Detect which cell encompasses the target text, then output its (X, Y) center coordinate. 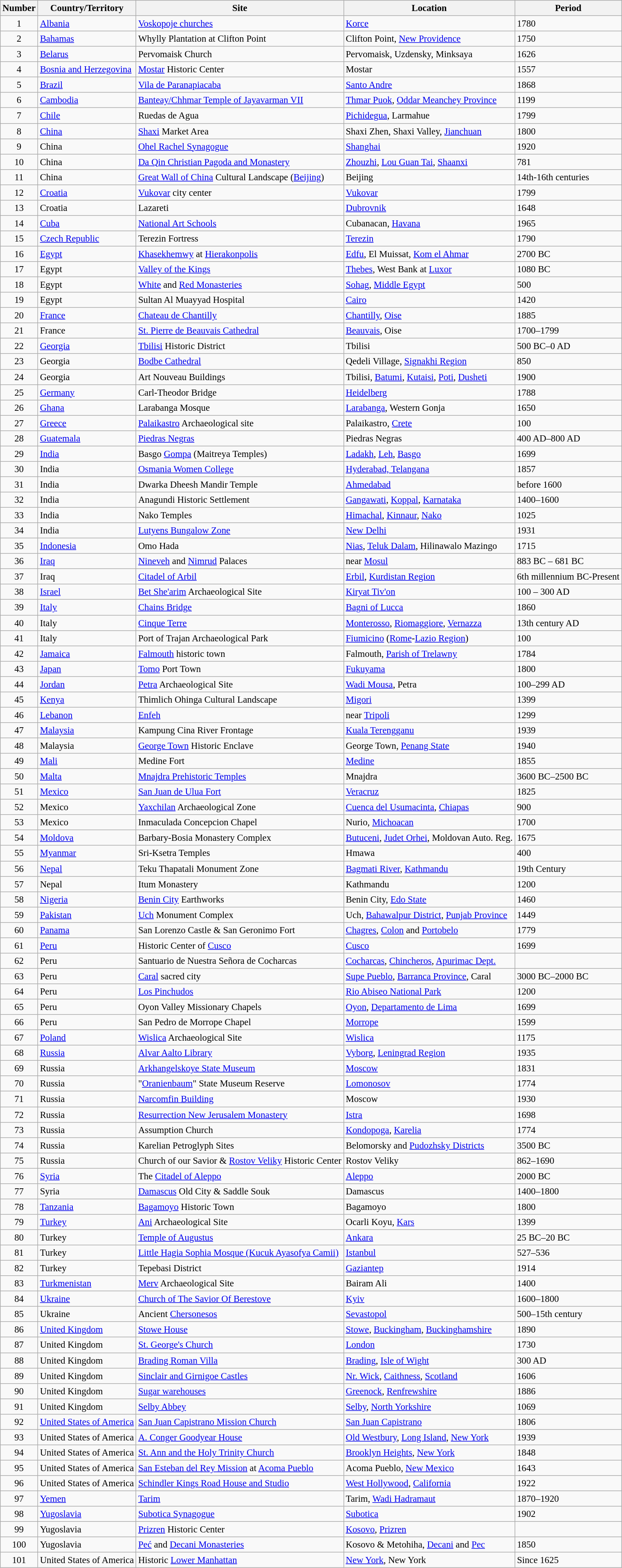
White and Red Monasteries (240, 285)
98 (19, 1514)
San Esteban del Rey Mission at Acoma Pueblo (240, 1468)
Ocarli Koyu, Kars (429, 1222)
Dwarka Dheesh Mandir Temple (240, 484)
Mnajdra (429, 777)
400 AD–800 AD (568, 439)
Voskopoje churches (240, 24)
Sugar warehouses (240, 1391)
Shanghai (429, 146)
Nias, Teluk Dalam, Hilinawalo Mazingo (429, 546)
Indonesia (87, 546)
87 (19, 1345)
1940 (568, 746)
Korce (429, 24)
Chains Bridge (240, 607)
82 (19, 1268)
Lebanon (87, 715)
900 (568, 807)
400 (568, 853)
Beijing (429, 177)
96 (19, 1483)
Brooklyn Heights, New York (429, 1453)
1779 (568, 930)
A. Conger Goodyear House (240, 1437)
101 (19, 1560)
Temple of Augustus (240, 1237)
Subotica (429, 1514)
57 (19, 884)
1886 (568, 1391)
100 – 300 AD (568, 592)
1825 (568, 792)
66 (19, 1022)
94 (19, 1453)
Moldova (87, 838)
5 (19, 85)
1700–1799 (568, 331)
3500 BC (568, 1145)
3000 BC–2000 BC (568, 976)
Panama (87, 930)
Santo Andre (429, 85)
862–1690 (568, 1160)
George Town, Penang State (429, 746)
Inmaculada Concepcion Chapel (240, 822)
7 (19, 116)
19th Century (568, 869)
44 (19, 684)
Ladakh, Leh, Basgo (429, 454)
San Juan Capistrano (429, 1422)
Period (568, 8)
Benin City Earthworks (240, 899)
Osmania Women College (240, 469)
Church of our Savior & Rostov Veliky Historic Center (240, 1160)
Greece (87, 423)
42 (19, 654)
34 (19, 531)
63 (19, 976)
Clifton Point, New Providence (429, 39)
1855 (568, 761)
Gaziantep (429, 1268)
1420 (568, 300)
20 (19, 316)
45 (19, 700)
25 BC–20 BC (568, 1237)
Arkhangelskoye State Museum (240, 1068)
49 (19, 761)
1922 (568, 1483)
Tbilisi, Batumi, Kutaisi, Poti, Dusheti (429, 377)
1730 (568, 1345)
25 (19, 392)
Falmouth, Parish of Trelawny (429, 654)
Benin City, Edo State (429, 899)
67 (19, 1038)
1860 (568, 607)
Medine Fort (240, 761)
64 (19, 992)
Chagres, Colon and Portobelo (429, 930)
300 AD (568, 1360)
Nurio, Michoacan (429, 822)
1069 (568, 1407)
Poland (87, 1038)
51 (19, 792)
Alvar Aalto Library (240, 1053)
Petra Archaeological Site (240, 684)
35 (19, 546)
Bahamas (87, 39)
Schindler Kings Road House and Studio (240, 1483)
1648 (568, 208)
Mnajdra Prehistoric Temples (240, 777)
Little Hagia Sophia Mosque (Kucuk Ayasofya Camii) (240, 1253)
Uch, Bahawalpur District, Punjab Province (429, 915)
3600 BC–2500 BC (568, 777)
Fiumicino (Rome-Lazio Region) (429, 638)
10 (19, 162)
Rostov Veliky (429, 1160)
Rio Abiseo National Park (429, 992)
500 (568, 285)
1650 (568, 408)
1606 (568, 1376)
Nineveh and Nimrud Palaces (240, 561)
Barbary-Bosia Monastery Complex (240, 838)
Kuala Terengganu (429, 730)
Selby, North Yorkshire (429, 1407)
Enfeh (240, 715)
before 1600 (568, 484)
Khasekhemwy at Hierakonpolis (240, 254)
Vukovar (429, 193)
St. Ann and the Holy Trinity Church (240, 1453)
Butuceni, Judet Orhei, Moldovan Auto. Reg. (429, 838)
Uch Monument Complex (240, 915)
Istra (429, 1115)
Bagamoyo (429, 1207)
1831 (568, 1068)
1698 (568, 1115)
Selby Abbey (240, 1407)
Number (19, 8)
Morrope (429, 1022)
1806 (568, 1422)
781 (568, 162)
West Hollywood, California (429, 1483)
1643 (568, 1468)
Kenya (87, 700)
14th-16th centuries (568, 177)
4 (19, 69)
1025 (568, 515)
61 (19, 945)
Carl-Theodor Bridge (240, 392)
Country/Territory (87, 8)
Terezin Fortress (240, 239)
23 (19, 362)
Ahmedabad (429, 484)
Ani Archaeological Site (240, 1222)
Itum Monastery (240, 884)
Ghana (87, 408)
Location (429, 8)
91 (19, 1407)
Acoma Pueblo, New Mexico (429, 1468)
Jordan (87, 684)
Church of The Savior Of Berestove (240, 1299)
12 (19, 193)
San Juan de Ulua Fort (240, 792)
Ankara (429, 1237)
1790 (568, 239)
Los Pinchudos (240, 992)
1199 (568, 100)
41 (19, 638)
Tbilisi (429, 346)
18 (19, 285)
89 (19, 1376)
Sohag, Middle Egypt (429, 285)
Vila de Paranapiacaba (240, 85)
New York, New York (429, 1560)
Terezin (429, 239)
Vukovar city center (240, 193)
Thimlich Ohinga Cultural Landscape (240, 700)
Migori (429, 700)
Tanzania (87, 1207)
1900 (568, 377)
Falmouth historic town (240, 654)
Cuba (87, 223)
Brading, Isle of Wight (429, 1360)
62 (19, 961)
1868 (568, 85)
16 (19, 254)
1965 (568, 223)
Pervomaisk, Uzdensky, Minksaya (429, 54)
3 (19, 54)
Tarim, Wadi Hadramaut (429, 1499)
Tomo Port Town (240, 669)
Israel (87, 592)
Santuario de Nuestra Señora de Cocharcas (240, 961)
Stowe House (240, 1330)
53 (19, 822)
Qedeli Village, Signakhi Region (429, 362)
Yemen (87, 1499)
70 (19, 1084)
36 (19, 561)
1857 (568, 469)
1715 (568, 546)
Malta (87, 777)
Guatemala (87, 439)
Shaxi Zhen, Shaxi Valley, Jianchuan (429, 131)
Bodbe Cathedral (240, 362)
National Art Schools (240, 223)
Gangawati, Koppal, Karnataka (429, 500)
77 (19, 1192)
Subotica Synagogue (240, 1514)
Wislica Archaeological Site (240, 1038)
1931 (568, 531)
Oyon, Departamento de Lima (429, 1007)
Lutyens Bungalow Zone (240, 531)
80 (19, 1237)
29 (19, 454)
1600–1800 (568, 1299)
Mostar Historic Center (240, 69)
Supe Pueblo, Barranca Province, Caral (429, 976)
21 (19, 331)
Pichidegua, Larmahue (429, 116)
Istanbul (429, 1253)
Edfu, El Muissat, Kom el Ahmar (429, 254)
San Lorenzo Castle & San Geronimo Fort (240, 930)
9 (19, 146)
Bairam Ali (429, 1284)
Teku Thapatali Monument Zone (240, 869)
Bet She'arim Archaeological Site (240, 592)
Kosovo, Prizren (429, 1530)
New Delhi (429, 531)
Citadel of Arbil (240, 577)
Larabanga, Western Gonja (429, 408)
2 (19, 39)
500–15th century (568, 1314)
1914 (568, 1268)
38 (19, 592)
1848 (568, 1453)
Himachal, Kinnaur, Nako (429, 515)
1080 BC (568, 269)
1885 (568, 316)
Hmawa (429, 853)
6th millennium BC-Present (568, 577)
46 (19, 715)
6 (19, 100)
2000 BC (568, 1176)
1599 (568, 1022)
15 (19, 239)
Belomorsky and Pudozhsky Districts (429, 1145)
Larabanga Mosque (240, 408)
Narcomfin Building (240, 1099)
1700 (568, 822)
99 (19, 1530)
Chantilly, Oise (429, 316)
St. George's Church (240, 1345)
19 (19, 300)
28 (19, 439)
Sultan Al Muayyad Hospital (240, 300)
Fukuyama (429, 669)
1930 (568, 1099)
1 (19, 24)
Nigeria (87, 899)
83 (19, 1284)
Bosnia and Herzegovina (87, 69)
London (429, 1345)
Whylly Plantation at Clifton Point (240, 39)
26 (19, 408)
1299 (568, 715)
883 BC – 681 BC (568, 561)
Da Qin Christian Pagoda and Monastery (240, 162)
13 (19, 208)
1175 (568, 1038)
Valley of the Kings (240, 269)
Monterosso, Riomaggiore, Vernazza (429, 623)
Albania (87, 24)
"Oranienbaum" State Museum Reserve (240, 1084)
Shaxi Market Area (240, 131)
Anagundi Historic Settlement (240, 500)
90 (19, 1391)
Bagamoyo Historic Town (240, 1207)
92 (19, 1422)
Kosovo & Metohiha, Decani and Pec (429, 1545)
Pakistan (87, 915)
500 BC–0 AD (568, 346)
100–299 AD (568, 684)
Art Nouveau Buildings (240, 377)
Stowe, Buckingham, Buckinghamshire (429, 1330)
1788 (568, 392)
Czech Republic (87, 239)
1460 (568, 899)
Resurrection New Jerusalem Monastery (240, 1115)
Thmar Puok, Oddar Meanchey Province (429, 100)
1400–1600 (568, 500)
24 (19, 377)
Turkmenistan (87, 1284)
Cairo (429, 300)
30 (19, 469)
Karelian Petroglyph Sites (240, 1145)
75 (19, 1160)
Beauvais, Oise (429, 331)
Assumption Church (240, 1130)
527–536 (568, 1253)
Zhouzhi, Lou Guan Tai, Shaanxi (429, 162)
Hyderabad, Telangana (429, 469)
Omo Hada (240, 546)
81 (19, 1253)
54 (19, 838)
Thebes, West Bank at Luxor (429, 269)
Belarus (87, 54)
48 (19, 746)
1902 (568, 1514)
Myanmar (87, 853)
Damascus (429, 1192)
71 (19, 1099)
Vyborg, Leningrad Region (429, 1053)
Great Wall of China Cultural Landscape (Beijing) (240, 177)
65 (19, 1007)
1750 (568, 39)
Cusco (429, 945)
Cuenca del Usumacinta, Chiapas (429, 807)
1920 (568, 146)
13th century AD (568, 623)
Lomonosov (429, 1084)
73 (19, 1130)
Sevastopol (429, 1314)
50 (19, 777)
Nr. Wick, Caithness, Scotland (429, 1376)
Dubrovnik (429, 208)
Tbilisi Historic District (240, 346)
Tepebasi District (240, 1268)
Kathmandu (429, 884)
Mali (87, 761)
Japan (87, 669)
Bagni of Lucca (429, 607)
850 (568, 362)
Jamaica (87, 654)
33 (19, 515)
1400 (568, 1284)
Veracruz (429, 792)
Cambodia (87, 100)
60 (19, 930)
Sri-Ksetra Temples (240, 853)
52 (19, 807)
Historic Lower Manhattan (240, 1560)
Cubanacan, Havana (429, 223)
1780 (568, 24)
88 (19, 1360)
40 (19, 623)
Site (240, 8)
Cocharcas, Chincheros, Apurimac Dept. (429, 961)
Peć and Decani Monasteries (240, 1545)
31 (19, 484)
1449 (568, 915)
Kyiv (429, 1299)
Lazareti (240, 208)
39 (19, 607)
Since 1625 (568, 1560)
Old Westbury, Long Island, New York (429, 1437)
1870–1920 (568, 1499)
Sinclair and Girnigoe Castles (240, 1376)
Oyon Valley Missionary Chapels (240, 1007)
47 (19, 730)
San Pedro de Morrope Chapel (240, 1022)
Caral sacred city (240, 976)
Kiryat Tiv'on (429, 592)
Aleppo (429, 1176)
San Juan Capistrano Mission Church (240, 1422)
Tarim (240, 1499)
84 (19, 1299)
11 (19, 177)
1890 (568, 1330)
79 (19, 1222)
1935 (568, 1053)
Basgo Gompa (Maitreya Temples) (240, 454)
Ruedas de Agua (240, 116)
Palaikastro Archaeological site (240, 423)
St. Pierre de Beauvais Cathedral (240, 331)
Bagmati River, Kathmandu (429, 869)
1400–1800 (568, 1192)
Erbil, Kurdistan Region (429, 577)
George Town Historic Enclave (240, 746)
78 (19, 1207)
95 (19, 1468)
Historic Center of Cusco (240, 945)
Port of Trajan Archaeological Park (240, 638)
Wadi Mousa, Petra (429, 684)
1557 (568, 69)
Prizren Historic Center (240, 1530)
Mostar (429, 69)
17 (19, 269)
22 (19, 346)
1626 (568, 54)
Greenock, Renfrewshire (429, 1391)
43 (19, 669)
Pervomaisk Church (240, 54)
56 (19, 869)
Nako Temples (240, 515)
55 (19, 853)
76 (19, 1176)
The Citadel of Aleppo (240, 1176)
58 (19, 899)
74 (19, 1145)
Ohel Rachel Synagogue (240, 146)
Kampung Cina River Frontage (240, 730)
86 (19, 1330)
1784 (568, 654)
93 (19, 1437)
8 (19, 131)
69 (19, 1068)
near Tripoli (429, 715)
Cinque Terre (240, 623)
Heidelberg (429, 392)
Ancient Chersonesos (240, 1314)
Kondopoga, Karelia (429, 1130)
Merv Archaeological Site (240, 1284)
Chateau de Chantilly (240, 316)
1675 (568, 838)
Brazil (87, 85)
37 (19, 577)
Medine (429, 761)
14 (19, 223)
2700 BC (568, 254)
Wislica (429, 1038)
Banteay/Chhmar Temple of Jayavarman VII (240, 100)
near Mosul (429, 561)
Yaxchilan Archaeological Zone (240, 807)
97 (19, 1499)
1850 (568, 1545)
27 (19, 423)
Germany (87, 392)
85 (19, 1314)
72 (19, 1115)
Palaikastro, Crete (429, 423)
Damascus Old City & Saddle Souk (240, 1192)
68 (19, 1053)
Brading Roman Villa (240, 1360)
Chile (87, 116)
32 (19, 500)
59 (19, 915)
